From the cell containing the given text, extract its center point as [X, Y] coordinate. 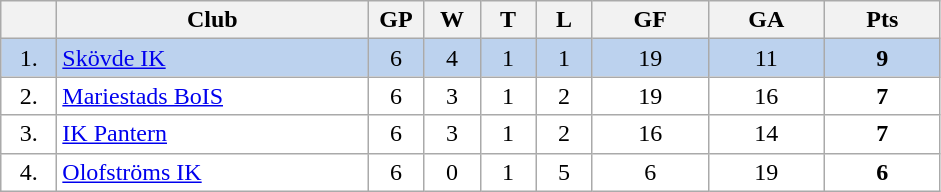
0 [452, 172]
2. [29, 96]
Mariestads BoIS [212, 96]
Club [212, 20]
IK Pantern [212, 134]
T [508, 20]
Skövde IK [212, 58]
Pts [882, 20]
GA [766, 20]
5 [564, 172]
4. [29, 172]
GP [396, 20]
14 [766, 134]
GF [650, 20]
L [564, 20]
Olofströms IK [212, 172]
11 [766, 58]
9 [882, 58]
1. [29, 58]
4 [452, 58]
W [452, 20]
3. [29, 134]
